Output the [x, y] coordinate of the center of the cell containing the given text.  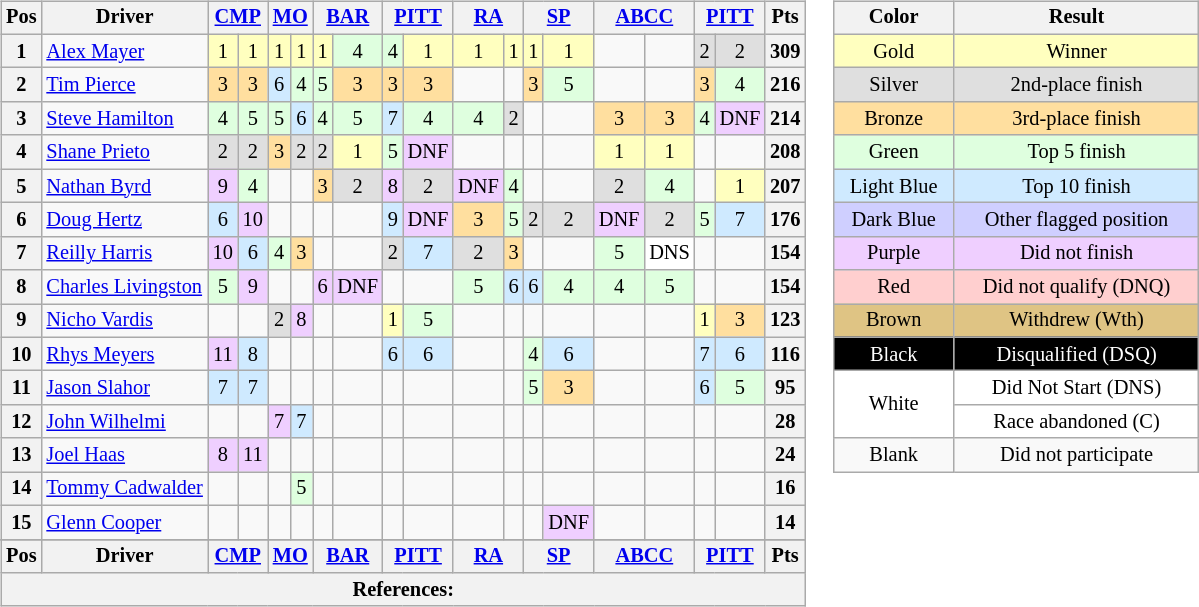
Disqualified (DSQ) [1076, 354]
Glenn Cooper [124, 522]
Bronze [894, 119]
Gold [894, 51]
Red [894, 287]
Alex Mayer [124, 51]
95 [785, 388]
Top 5 finish [1076, 152]
Charles Livingston [124, 287]
Joel Haas [124, 455]
3rd-place finish [1076, 119]
Reilly Harris [124, 253]
208 [785, 152]
Rhys Meyers [124, 354]
Dark Blue [894, 220]
214 [785, 119]
Shane Prieto [124, 152]
Light Blue [894, 186]
Steve Hamilton [124, 119]
Tommy Cadwalder [124, 489]
116 [785, 354]
Race abandoned (C) [1076, 422]
Did Not Start (DNS) [1076, 388]
Black [894, 354]
12 [21, 422]
Jason Slahor [124, 388]
13 [21, 455]
309 [785, 51]
Result [1076, 18]
Did not qualify (DNQ) [1076, 287]
176 [785, 220]
28 [785, 422]
Blank [894, 455]
References: [403, 590]
2nd-place finish [1076, 85]
Nicho Vardis [124, 321]
216 [785, 85]
15 [21, 522]
16 [785, 489]
Nathan Byrd [124, 186]
DNS [669, 253]
Did not finish [1076, 253]
Silver [894, 85]
Green [894, 152]
123 [785, 321]
Top 10 finish [1076, 186]
207 [785, 186]
Withdrew (Wth) [1076, 321]
White [894, 404]
Brown [894, 321]
John Wilhelmi [124, 422]
Color [894, 18]
24 [785, 455]
Doug Hertz [124, 220]
Tim Pierce [124, 85]
Other flagged position [1076, 220]
Winner [1076, 51]
Purple [894, 253]
Did not participate [1076, 455]
